Determine the (X, Y) coordinate at the center of the cell enclosing the given text.  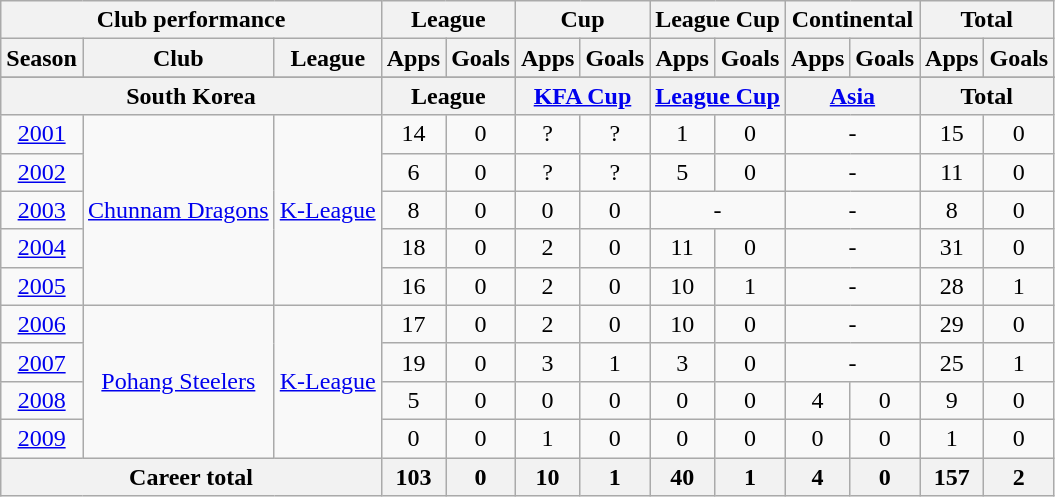
Season (42, 58)
South Korea (191, 96)
14 (413, 134)
Asia (852, 96)
Career total (191, 477)
2006 (42, 324)
16 (413, 286)
31 (952, 248)
9 (952, 400)
19 (413, 362)
17 (413, 324)
KFA Cup (582, 96)
6 (413, 172)
2001 (42, 134)
2009 (42, 438)
2003 (42, 210)
29 (952, 324)
157 (952, 477)
28 (952, 286)
Pohang Steelers (178, 381)
Cup (582, 20)
40 (682, 477)
Club performance (191, 20)
2007 (42, 362)
18 (413, 248)
25 (952, 362)
2004 (42, 248)
15 (952, 134)
Club (178, 58)
2005 (42, 286)
2002 (42, 172)
103 (413, 477)
2008 (42, 400)
Continental (852, 20)
Chunnam Dragons (178, 210)
